Output the [x, y] coordinate of the center of the cell containing the given text.  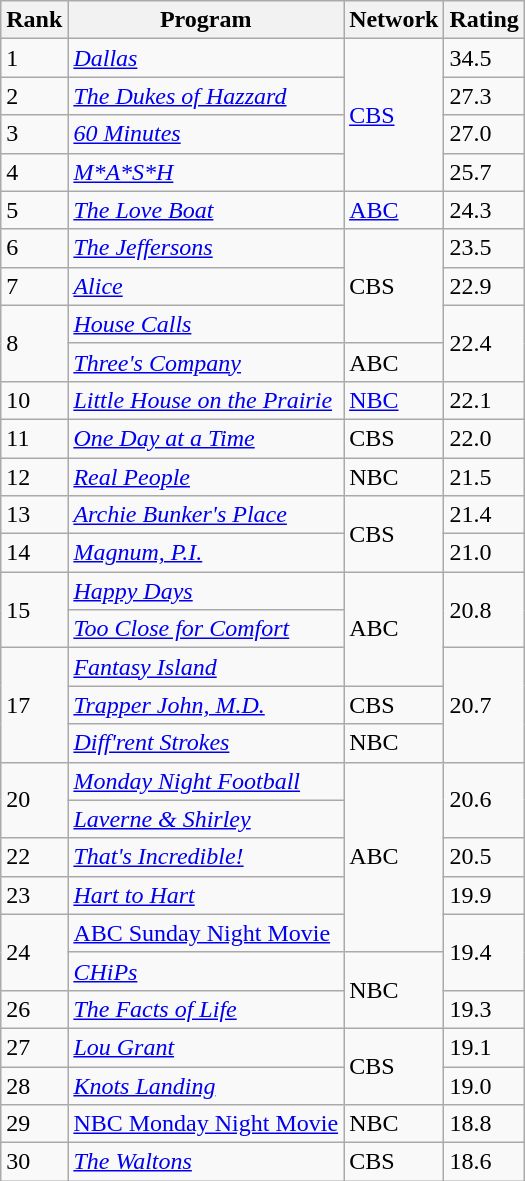
15 [34, 610]
19.3 [484, 1009]
19.0 [484, 1085]
Lou Grant [206, 1047]
Real People [206, 477]
24 [34, 952]
Rating [484, 20]
The Dukes of Hazzard [206, 96]
20.8 [484, 610]
6 [34, 248]
34.5 [484, 58]
Hart to Hart [206, 895]
28 [34, 1085]
M*A*S*H [206, 172]
29 [34, 1124]
18.8 [484, 1124]
23 [34, 895]
19.4 [484, 952]
14 [34, 553]
23.5 [484, 248]
Monday Night Football [206, 781]
25.7 [484, 172]
2 [34, 96]
Network [394, 20]
The Jeffersons [206, 248]
22.9 [484, 286]
18.6 [484, 1162]
22.0 [484, 438]
27 [34, 1047]
Too Close for Comfort [206, 629]
22.4 [484, 343]
20 [34, 800]
20.5 [484, 857]
20.6 [484, 800]
26 [34, 1009]
NBC Monday Night Movie [206, 1124]
17 [34, 705]
One Day at a Time [206, 438]
10 [34, 400]
60 Minutes [206, 134]
Three's Company [206, 362]
13 [34, 515]
21.4 [484, 515]
CHiPs [206, 971]
That's Incredible! [206, 857]
Happy Days [206, 591]
Dallas [206, 58]
4 [34, 172]
5 [34, 210]
Archie Bunker's Place [206, 515]
Diff'rent Strokes [206, 743]
24.3 [484, 210]
27.0 [484, 134]
ABC Sunday Night Movie [206, 933]
Trapper John, M.D. [206, 705]
12 [34, 477]
30 [34, 1162]
20.7 [484, 705]
22.1 [484, 400]
Rank [34, 20]
The Waltons [206, 1162]
Little House on the Prairie [206, 400]
21.5 [484, 477]
27.3 [484, 96]
19.1 [484, 1047]
Fantasy Island [206, 667]
1 [34, 58]
21.0 [484, 553]
7 [34, 286]
House Calls [206, 324]
The Love Boat [206, 210]
22 [34, 857]
19.9 [484, 895]
The Facts of Life [206, 1009]
11 [34, 438]
Laverne & Shirley [206, 819]
Alice [206, 286]
Program [206, 20]
8 [34, 343]
Knots Landing [206, 1085]
Magnum, P.I. [206, 553]
3 [34, 134]
